Detect which cell encompasses the target text, then output its [X, Y] center coordinate. 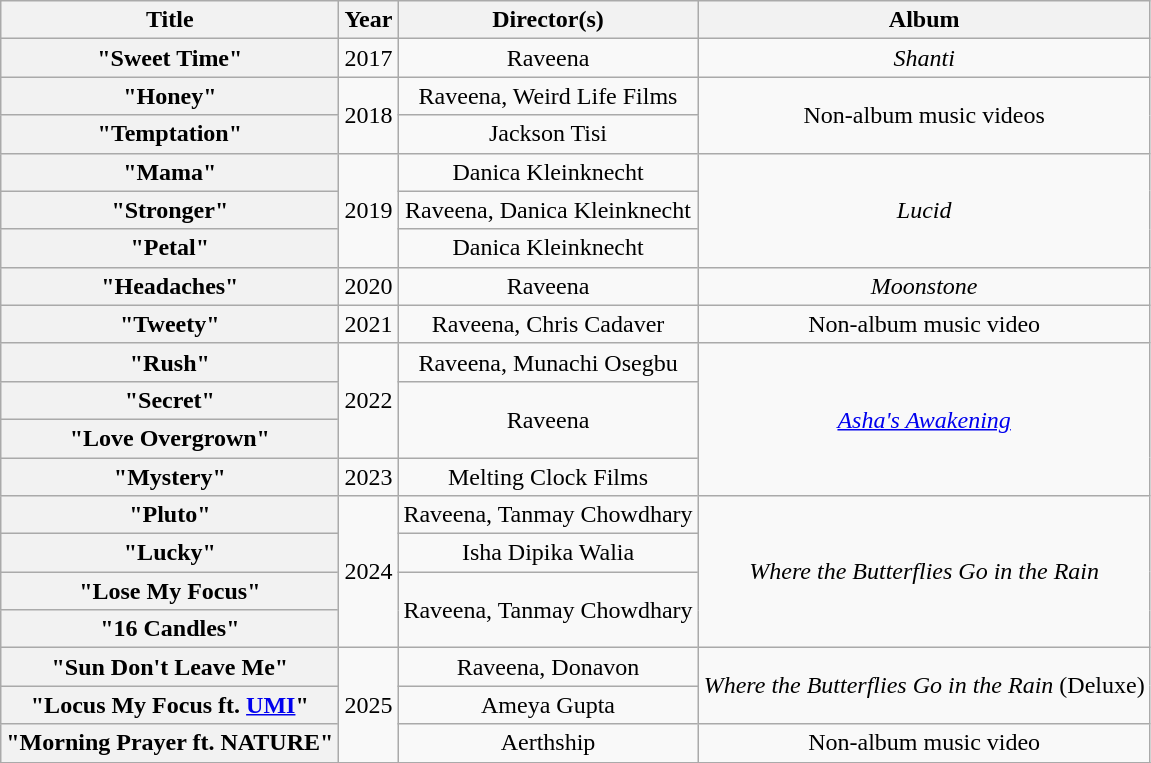
2019 [368, 210]
"Love Overgrown" [170, 438]
Title [170, 20]
"Honey" [170, 96]
Melting Clock Films [548, 477]
Raveena, Weird Life Films [548, 96]
"Morning Prayer ft. NATURE" [170, 743]
Ameya Gupta [548, 705]
2021 [368, 324]
2025 [368, 705]
Director(s) [548, 20]
"Pluto" [170, 515]
Isha Dipika Walia [548, 553]
Asha's Awakening [924, 419]
2020 [368, 286]
Album [924, 20]
"Secret" [170, 400]
"Sweet Time" [170, 58]
Year [368, 20]
2022 [368, 400]
"Lose My Focus" [170, 591]
"Locus My Focus ft. UMI" [170, 705]
"Sun Don't Leave Me" [170, 667]
"16 Candles" [170, 629]
Where the Butterflies Go in the Rain (Deluxe) [924, 686]
"Lucky" [170, 553]
Raveena, Munachi Osegbu [548, 362]
"Mama" [170, 172]
Lucid [924, 210]
"Petal" [170, 248]
Raveena, Donavon [548, 667]
2018 [368, 115]
2023 [368, 477]
2017 [368, 58]
Shanti [924, 58]
Moonstone [924, 286]
"Tweety" [170, 324]
Jackson Tisi [548, 134]
"Rush" [170, 362]
Raveena, Chris Cadaver [548, 324]
"Stronger" [170, 210]
"Mystery" [170, 477]
Non-album music videos [924, 115]
Raveena, Danica Kleinknecht [548, 210]
"Temptation" [170, 134]
Aerthship [548, 743]
"Headaches" [170, 286]
Where the Butterflies Go in the Rain [924, 572]
2024 [368, 572]
